Identify which cell holds the provided text, then report its [x, y] central coordinate. 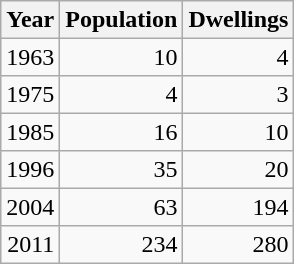
194 [238, 206]
2004 [30, 206]
Dwellings [238, 20]
63 [122, 206]
280 [238, 244]
1985 [30, 132]
234 [122, 244]
Population [122, 20]
1975 [30, 94]
1996 [30, 170]
20 [238, 170]
2011 [30, 244]
3 [238, 94]
Year [30, 20]
16 [122, 132]
35 [122, 170]
1963 [30, 56]
